Determine the (X, Y) coordinate at the center of the cell enclosing the given text.  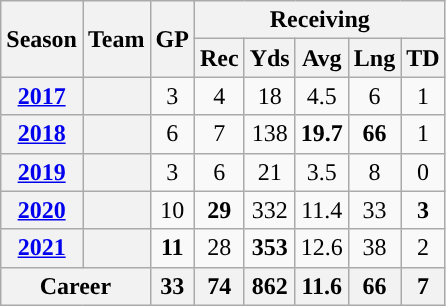
18 (270, 96)
0 (423, 172)
8 (374, 172)
2018 (42, 134)
TD (423, 58)
Career (76, 286)
12.6 (322, 248)
862 (270, 286)
353 (270, 248)
Receiving (320, 20)
11 (172, 248)
Season (42, 39)
Lng (374, 58)
4.5 (322, 96)
74 (219, 286)
GP (172, 39)
138 (270, 134)
2 (423, 248)
2019 (42, 172)
4 (219, 96)
Avg (322, 58)
Team (116, 39)
10 (172, 210)
11.6 (322, 286)
Rec (219, 58)
2020 (42, 210)
28 (219, 248)
2021 (42, 248)
19.7 (322, 134)
21 (270, 172)
38 (374, 248)
29 (219, 210)
11.4 (322, 210)
2017 (42, 96)
3.5 (322, 172)
Yds (270, 58)
332 (270, 210)
